For the text-containing cell, return its midpoint in (X, Y) coordinate format. 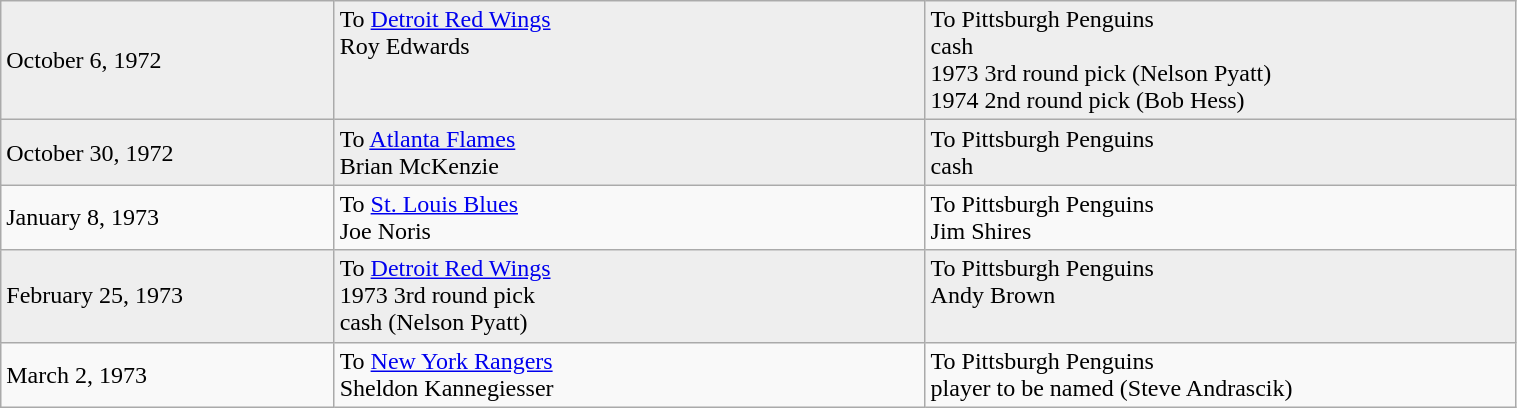
October 6, 1972 (168, 60)
October 30, 1972 (168, 152)
January 8, 1973 (168, 218)
To Pittsburgh PenguinsJim Shires (1220, 218)
To Pittsburgh Penguinsplayer to be named (Steve Andrascik) (1220, 374)
To Pittsburgh Penguinscash (1220, 152)
March 2, 1973 (168, 374)
To Detroit Red WingsRoy Edwards (630, 60)
To Detroit Red Wings1973 3rd round pickcash (Nelson Pyatt) (630, 296)
To New York RangersSheldon Kannegiesser (630, 374)
To Pittsburgh PenguinsAndy Brown (1220, 296)
February 25, 1973 (168, 296)
To Pittsburgh Penguinscash1973 3rd round pick (Nelson Pyatt)1974 2nd round pick (Bob Hess) (1220, 60)
To Atlanta FlamesBrian McKenzie (630, 152)
To St. Louis BluesJoe Noris (630, 218)
